For the text-containing cell, return its midpoint in [X, Y] coordinate format. 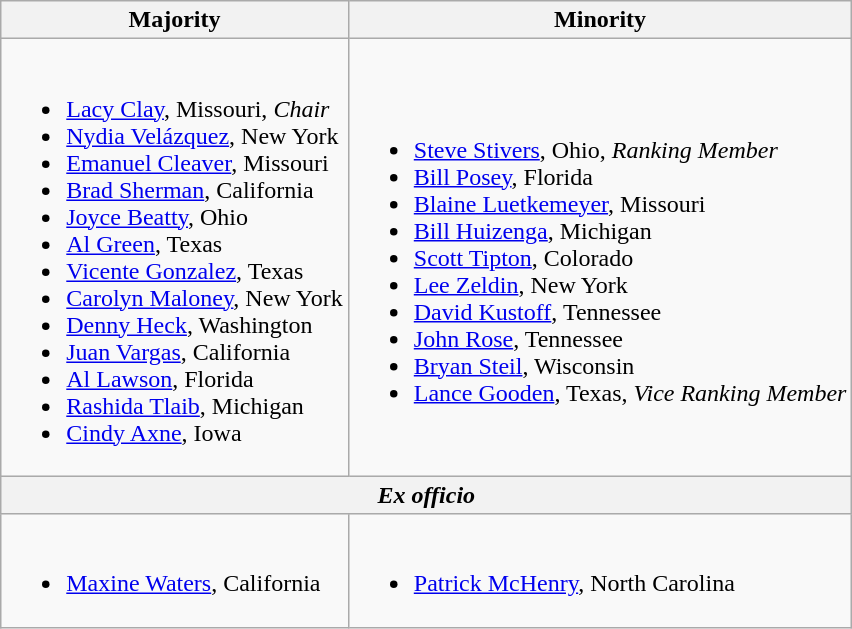
Majority [175, 20]
Maxine Waters, California [175, 570]
Minority [600, 20]
Patrick McHenry, North Carolina [600, 570]
Ex officio [426, 495]
